Detect which cell encompasses the target text, then output its [x, y] center coordinate. 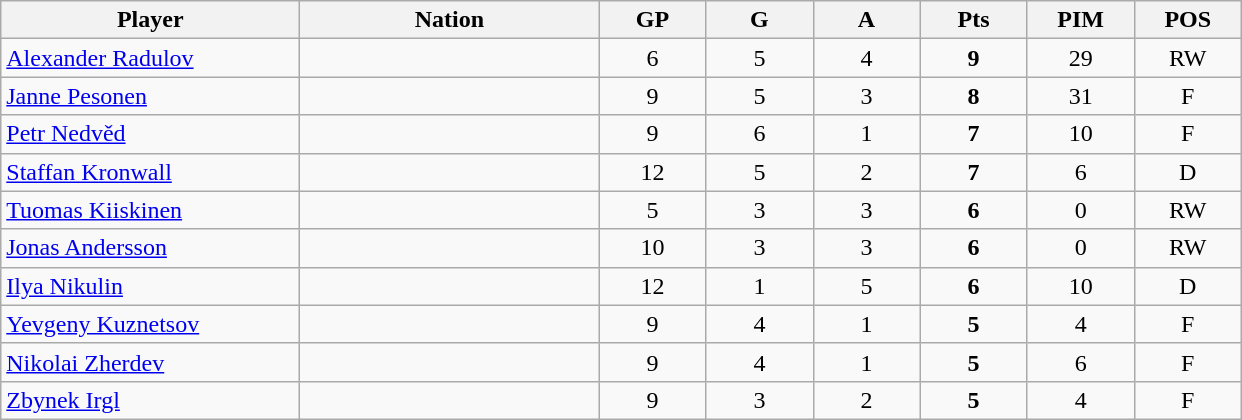
Petr Nedvěd [150, 134]
29 [1080, 58]
8 [974, 96]
Tuomas Kiiskinen [150, 210]
Staffan Kronwall [150, 172]
Alexander Radulov [150, 58]
Janne Pesonen [150, 96]
G [760, 20]
PIM [1080, 20]
A [866, 20]
Nation [450, 20]
Jonas Andersson [150, 248]
Ilya Nikulin [150, 286]
Pts [974, 20]
Nikolai Zherdev [150, 362]
POS [1188, 20]
Yevgeny Kuznetsov [150, 324]
Player [150, 20]
Zbynek Irgl [150, 400]
GP [652, 20]
31 [1080, 96]
